Determine the (x, y) coordinate at the center of the cell enclosing the given text.  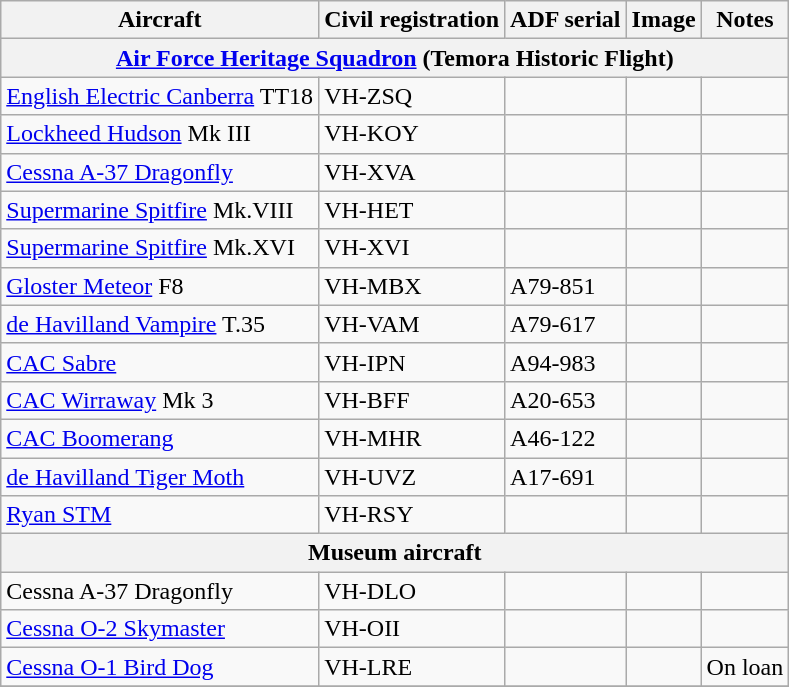
VH-LRE (412, 667)
A79-851 (566, 286)
Notes (745, 20)
Civil registration (412, 20)
VH-MBX (412, 286)
Lockheed Hudson Mk III (160, 134)
VH-MHR (412, 438)
On loan (745, 667)
VH-XVA (412, 172)
VH-DLO (412, 591)
Cessna O-2 Skymaster (160, 629)
Image (664, 20)
Cessna O-1 Bird Dog (160, 667)
A94-983 (566, 362)
VH-RSY (412, 515)
A79-617 (566, 324)
Museum aircraft (395, 553)
CAC Sabre (160, 362)
VH-BFF (412, 400)
A46-122 (566, 438)
de Havilland Vampire T.35 (160, 324)
VH-XVI (412, 248)
A17-691 (566, 477)
A20-653 (566, 400)
VH-KOY (412, 134)
VH-IPN (412, 362)
VH-OII (412, 629)
Ryan STM (160, 515)
Air Force Heritage Squadron (Temora Historic Flight) (395, 58)
CAC Wirraway Mk 3 (160, 400)
Supermarine Spitfire Mk.XVI (160, 248)
English Electric Canberra TT18 (160, 96)
VH-UVZ (412, 477)
Gloster Meteor F8 (160, 286)
VH-HET (412, 210)
Aircraft (160, 20)
ADF serial (566, 20)
VH-ZSQ (412, 96)
CAC Boomerang (160, 438)
de Havilland Tiger Moth (160, 477)
VH-VAM (412, 324)
Supermarine Spitfire Mk.VIII (160, 210)
